Identify which cell holds the provided text, then report its (x, y) central coordinate. 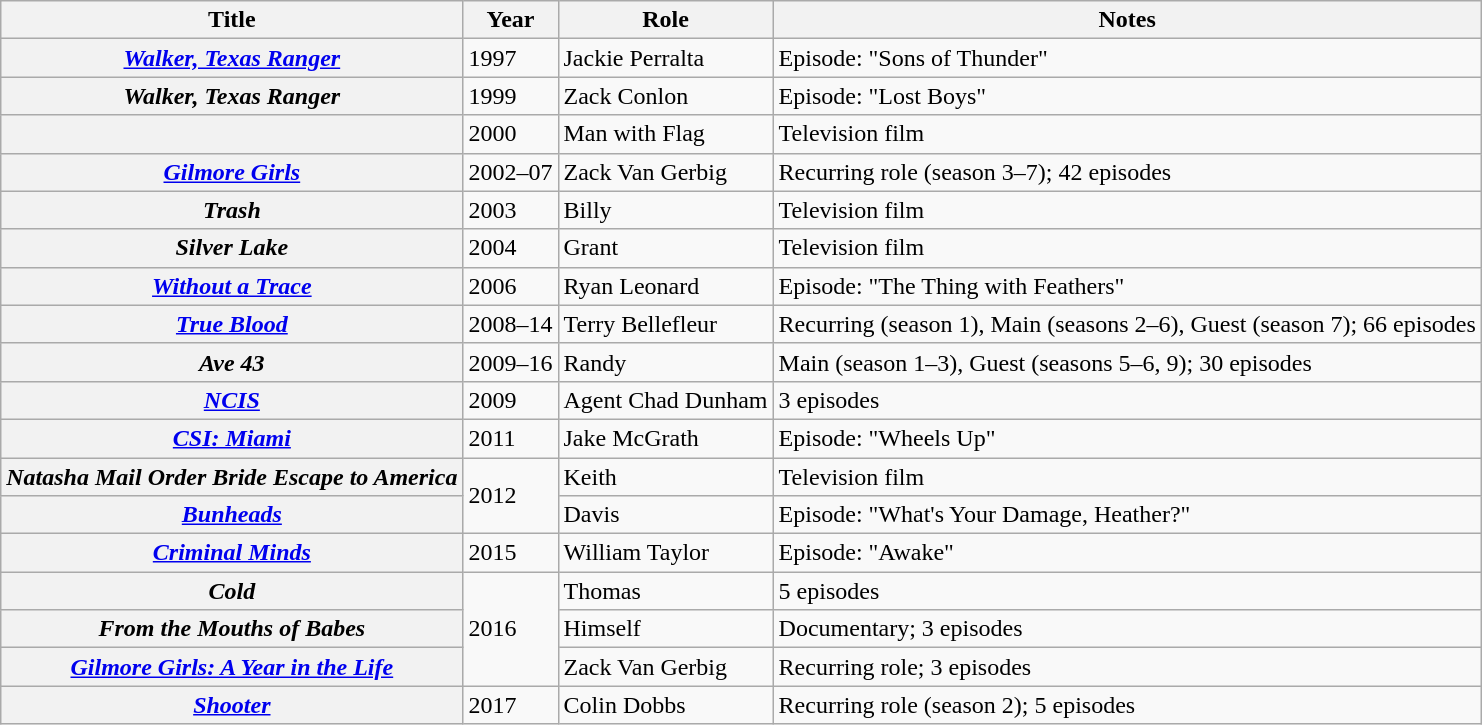
Documentary; 3 episodes (1127, 629)
2006 (510, 286)
2000 (510, 134)
Episode: "Wheels Up" (1127, 438)
3 episodes (1127, 400)
Silver Lake (232, 248)
Keith (666, 477)
Episode: "The Thing with Feathers" (1127, 286)
Trash (232, 210)
Without a Trace (232, 286)
2009–16 (510, 362)
Episode: "Sons of Thunder" (1127, 58)
Jackie Perralta (666, 58)
Title (232, 20)
Notes (1127, 20)
Episode: "Awake" (1127, 553)
5 episodes (1127, 591)
Cold (232, 591)
Bunheads (232, 515)
Episode: "Lost Boys" (1127, 96)
Criminal Minds (232, 553)
Ave 43 (232, 362)
Colin Dobbs (666, 705)
Recurring (season 1), Main (seasons 2–6), Guest (season 7); 66 episodes (1127, 324)
Randy (666, 362)
Agent Chad Dunham (666, 400)
From the Mouths of Babes (232, 629)
Recurring role; 3 episodes (1127, 667)
2016 (510, 629)
Man with Flag (666, 134)
Gilmore Girls: A Year in the Life (232, 667)
2011 (510, 438)
CSI: Miami (232, 438)
Davis (666, 515)
2002–07 (510, 172)
2008–14 (510, 324)
Role (666, 20)
Gilmore Girls (232, 172)
2004 (510, 248)
True Blood (232, 324)
Shooter (232, 705)
1997 (510, 58)
Episode: "What's Your Damage, Heather?" (1127, 515)
Main (season 1–3), Guest (seasons 5–6, 9); 30 episodes (1127, 362)
Natasha Mail Order Bride Escape to America (232, 477)
NCIS (232, 400)
Grant (666, 248)
Zack Conlon (666, 96)
Himself (666, 629)
Jake McGrath (666, 438)
Recurring role (season 3–7); 42 episodes (1127, 172)
2003 (510, 210)
Thomas (666, 591)
1999 (510, 96)
2015 (510, 553)
Terry Bellefleur (666, 324)
Year (510, 20)
Recurring role (season 2); 5 episodes (1127, 705)
2017 (510, 705)
Ryan Leonard (666, 286)
2009 (510, 400)
2012 (510, 496)
William Taylor (666, 553)
Billy (666, 210)
